Find where the given text appears and provide that cell's center as (X, Y) coordinate. 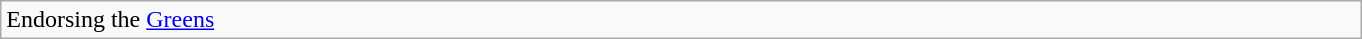
Endorsing the Greens (682, 20)
